Search for the cell housing the specified text and yield its (X, Y) center coordinate. 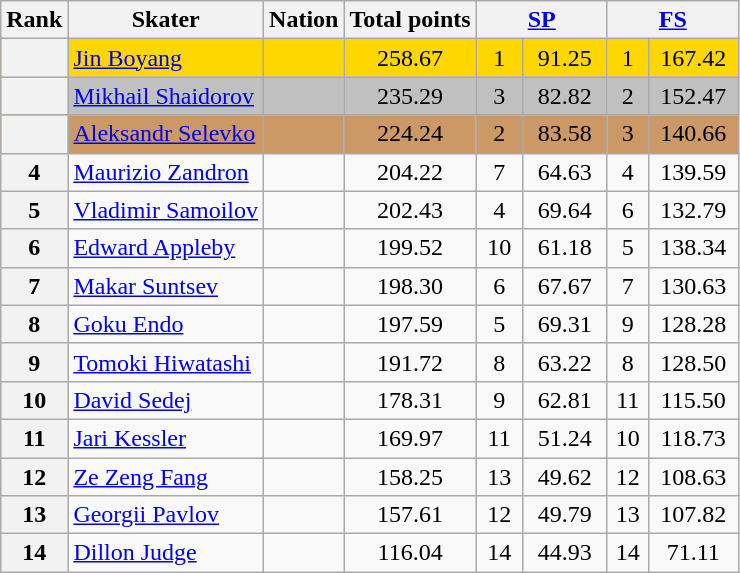
Georgii Pavlov (166, 515)
178.31 (410, 400)
64.63 (564, 172)
69.31 (564, 324)
62.81 (564, 400)
204.22 (410, 172)
Mikhail Shaidorov (166, 96)
Jari Kessler (166, 438)
Dillon Judge (166, 553)
83.58 (564, 134)
139.59 (693, 172)
Ze Zeng Fang (166, 477)
Vladimir Samoilov (166, 210)
169.97 (410, 438)
Edward Appleby (166, 248)
235.29 (410, 96)
130.63 (693, 286)
51.24 (564, 438)
82.82 (564, 96)
Goku Endo (166, 324)
199.52 (410, 248)
197.59 (410, 324)
157.61 (410, 515)
Tomoki Hiwatashi (166, 362)
Nation (304, 20)
63.22 (564, 362)
115.50 (693, 400)
71.11 (693, 553)
69.64 (564, 210)
44.93 (564, 553)
140.66 (693, 134)
Makar Suntsev (166, 286)
167.42 (693, 58)
61.18 (564, 248)
224.24 (410, 134)
49.62 (564, 477)
Jin Boyang (166, 58)
258.67 (410, 58)
138.34 (693, 248)
107.82 (693, 515)
SP (542, 20)
David Sedej (166, 400)
198.30 (410, 286)
132.79 (693, 210)
118.73 (693, 438)
128.28 (693, 324)
191.72 (410, 362)
Maurizio Zandron (166, 172)
91.25 (564, 58)
116.04 (410, 553)
Total points (410, 20)
FS (672, 20)
67.67 (564, 286)
Aleksandr Selevko (166, 134)
152.47 (693, 96)
Skater (166, 20)
128.50 (693, 362)
Rank (34, 20)
158.25 (410, 477)
49.79 (564, 515)
108.63 (693, 477)
202.43 (410, 210)
